Return the [x, y] coordinate for the center point of the cell that contains the specified text.  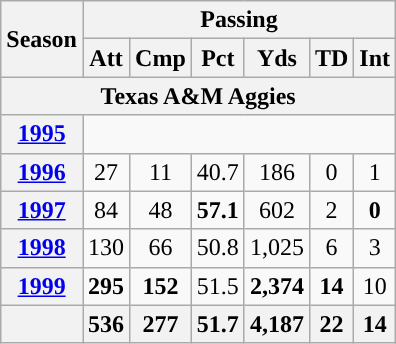
277 [161, 324]
Texas A&M Aggies [198, 96]
57.1 [218, 210]
1996 [42, 172]
10 [375, 286]
6 [331, 248]
Passing [238, 20]
152 [161, 286]
Pct [218, 58]
1998 [42, 248]
40.7 [218, 172]
602 [276, 210]
2,374 [276, 286]
84 [106, 210]
Season [42, 39]
1,025 [276, 248]
3 [375, 248]
Att [106, 58]
130 [106, 248]
Int [375, 58]
1997 [42, 210]
295 [106, 286]
27 [106, 172]
Yds [276, 58]
4,187 [276, 324]
1 [375, 172]
51.5 [218, 286]
50.8 [218, 248]
1995 [42, 134]
22 [331, 324]
TD [331, 58]
1999 [42, 286]
536 [106, 324]
Cmp [161, 58]
2 [331, 210]
66 [161, 248]
186 [276, 172]
48 [161, 210]
11 [161, 172]
51.7 [218, 324]
